Scan for the cell matching the given text and deliver its (X, Y) coordinate at center. 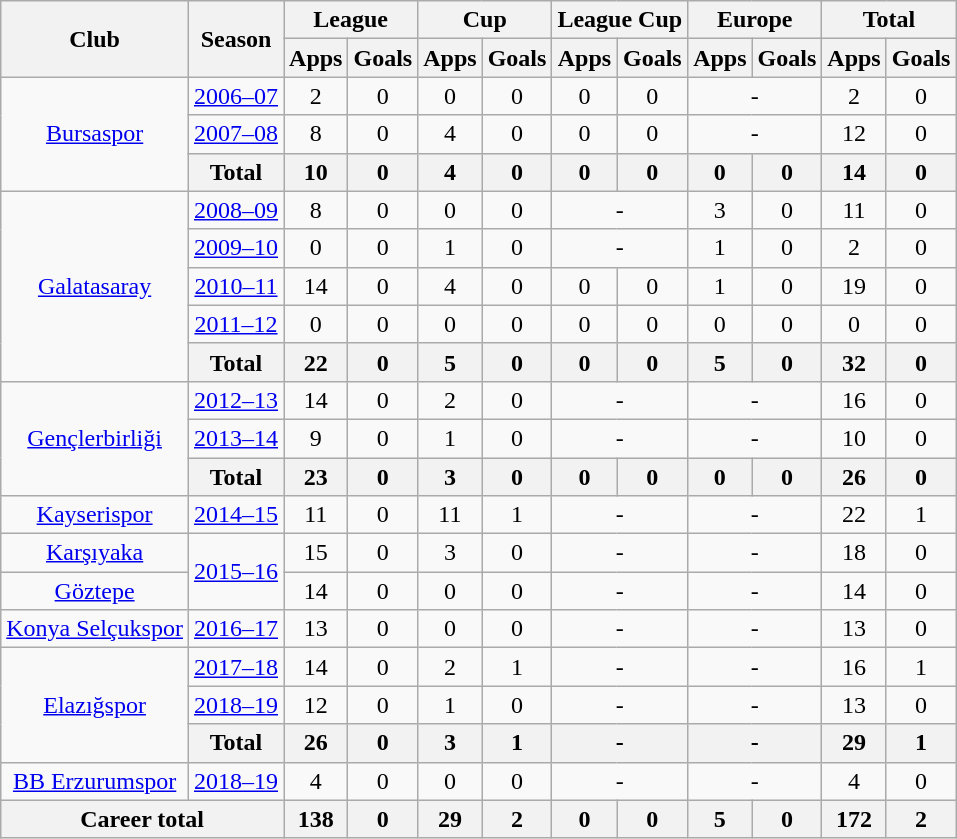
Club (95, 39)
Kayserispor (95, 515)
2011–12 (236, 324)
Season (236, 39)
Career total (142, 819)
2017–18 (236, 667)
Elazığspor (95, 705)
2006–07 (236, 96)
2008–09 (236, 210)
2016–17 (236, 629)
Bursaspor (95, 134)
Cup (485, 20)
BB Erzurumspor (95, 781)
2009–10 (236, 248)
172 (854, 819)
9 (316, 438)
Karşıyaka (95, 553)
15 (316, 553)
League Cup (620, 20)
2012–13 (236, 400)
Gençlerbirliği (95, 438)
Konya Selçukspor (95, 629)
2007–08 (236, 134)
32 (854, 362)
19 (854, 286)
2014–15 (236, 515)
League (351, 20)
138 (316, 819)
2015–16 (236, 572)
2013–14 (236, 438)
Galatasaray (95, 286)
23 (316, 477)
18 (854, 553)
Europe (755, 20)
Göztepe (95, 591)
2010–11 (236, 286)
